Output the [x, y] coordinate of the center of the cell containing the given text.  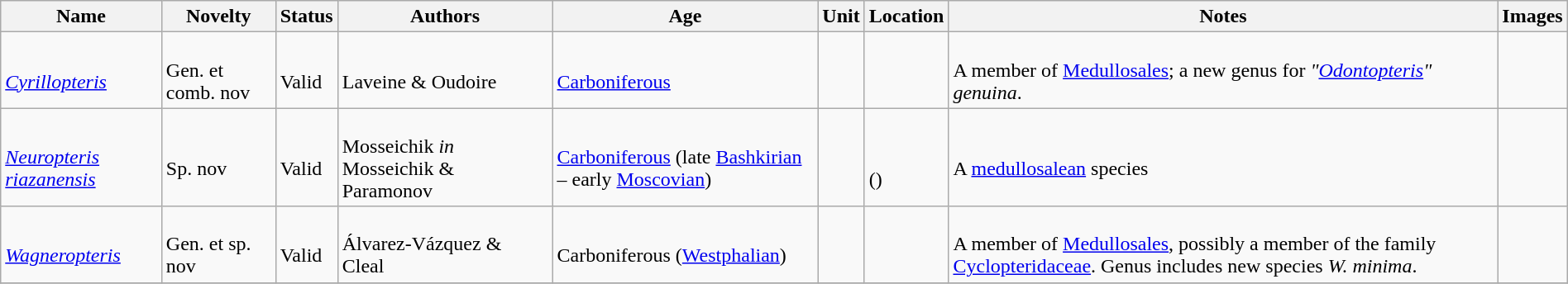
Age [685, 17]
Notes [1223, 17]
Sp. nov [218, 157]
Name [81, 17]
Cyrillopteris [81, 70]
A medullosalean species [1223, 157]
Carboniferous (late Bashkirian – early Moscovian) [685, 157]
Novelty [218, 17]
Mosseichik in Mosseichik & Paramonov [445, 157]
() [906, 157]
Gen. et sp. nov [218, 244]
Images [1532, 17]
Neuropteris riazanensis [81, 157]
Carboniferous (Westphalian) [685, 244]
A member of Medullosales, possibly a member of the family Cyclopteridaceae. Genus includes new species W. minima. [1223, 244]
Carboniferous [685, 70]
Álvarez-Vázquez & Cleal [445, 244]
Authors [445, 17]
Location [906, 17]
Wagneropteris [81, 244]
Unit [841, 17]
A member of Medullosales; a new genus for "Odontopteris" genuina. [1223, 70]
Gen. et comb. nov [218, 70]
Status [306, 17]
Laveine & Oudoire [445, 70]
